Identify which cell holds the provided text, then report its [X, Y] central coordinate. 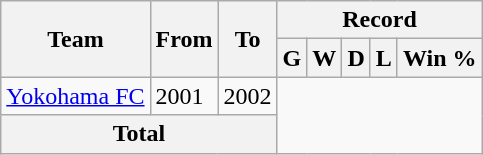
Team [76, 39]
L [384, 58]
W [324, 58]
Win % [440, 58]
G [292, 58]
Total [139, 134]
2002 [248, 96]
2001 [184, 96]
Yokohama FC [76, 96]
From [184, 39]
To [248, 39]
D [356, 58]
Record [380, 20]
